Determine the (x, y) coordinate at the center of the cell enclosing the given text.  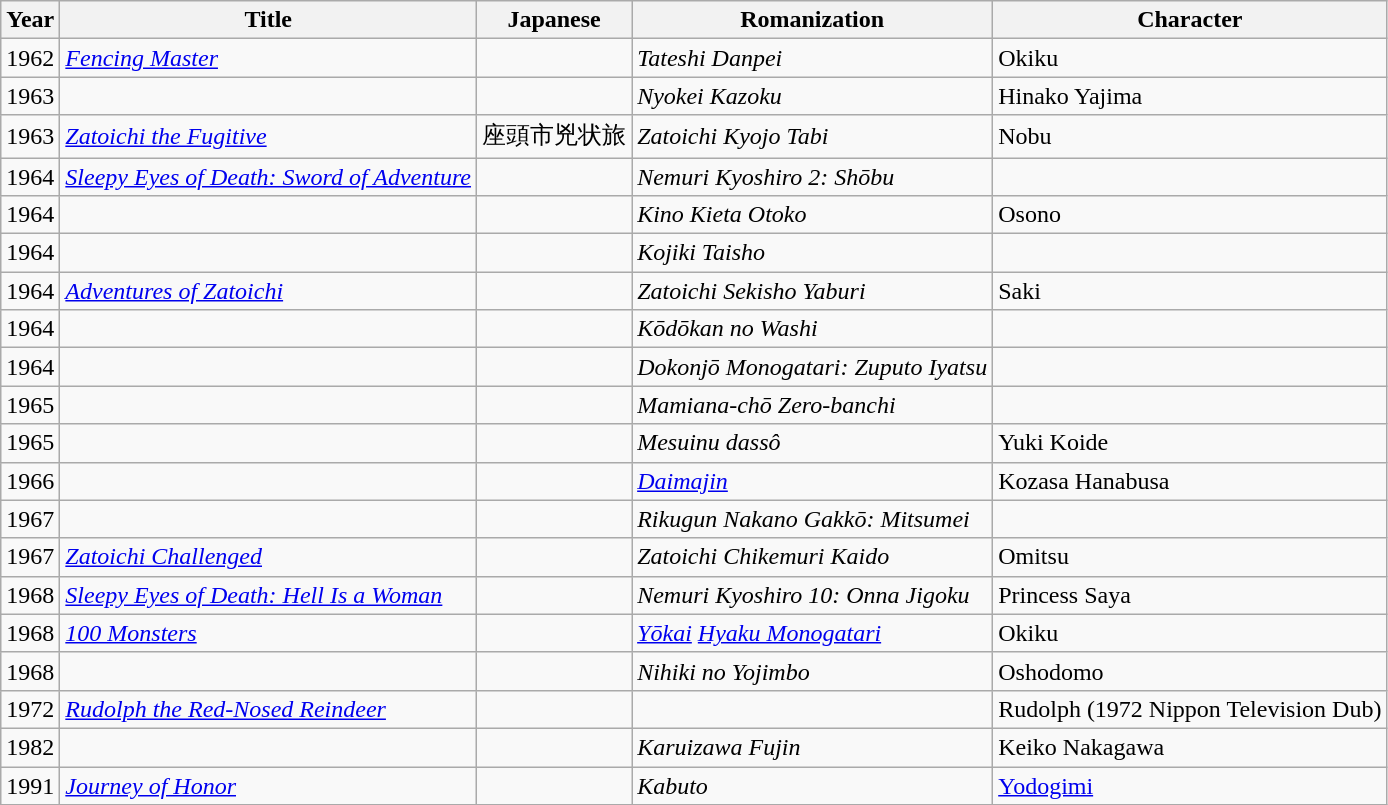
Osono (1190, 215)
Rudolph (1972 Nippon Television Dub) (1190, 709)
Sleepy Eyes of Death: Sword of Adventure (268, 177)
Nihiki no Yojimbo (812, 671)
Karuizawa Fujin (812, 747)
Saki (1190, 291)
1991 (30, 785)
Zatoichi the Fugitive (268, 136)
Omitsu (1190, 557)
Sleepy Eyes of Death: Hell Is a Woman (268, 595)
1982 (30, 747)
Journey of Honor (268, 785)
Yodogimi (1190, 785)
Zatoichi Kyojo Tabi (812, 136)
Keiko Nakagawa (1190, 747)
100 Monsters (268, 633)
Title (268, 20)
Kino Kieta Otoko (812, 215)
Fencing Master (268, 58)
Year (30, 20)
Nemuri Kyoshiro 10: Onna Jigoku (812, 595)
座頭市兇状旅 (554, 136)
Dokonjō Monogatari: Zuputo Iyatsu (812, 367)
Hinako Yajima (1190, 96)
Princess Saya (1190, 595)
Mesuinu dassô (812, 443)
Japanese (554, 20)
1966 (30, 481)
Kozasa Hanabusa (1190, 481)
Rikugun Nakano Gakkō: Mitsumei (812, 519)
Daimajin (812, 481)
Yuki Koide (1190, 443)
Mamiana-chō Zero-banchi (812, 405)
Kojiki Taisho (812, 253)
Nyokei Kazoku (812, 96)
1962 (30, 58)
Rudolph the Red-Nosed Reindeer (268, 709)
1972 (30, 709)
Oshodomo (1190, 671)
Tateshi Danpei (812, 58)
Zatoichi Sekisho Yaburi (812, 291)
Yōkai Hyaku Monogatari (812, 633)
Zatoichi Chikemuri Kaido (812, 557)
Romanization (812, 20)
Adventures of Zatoichi (268, 291)
Character (1190, 20)
Kōdōkan no Washi (812, 329)
Nobu (1190, 136)
Zatoichi Challenged (268, 557)
Nemuri Kyoshiro 2: Shōbu (812, 177)
Kabuto (812, 785)
